Determine the (X, Y) coordinate at the center of the cell enclosing the given text.  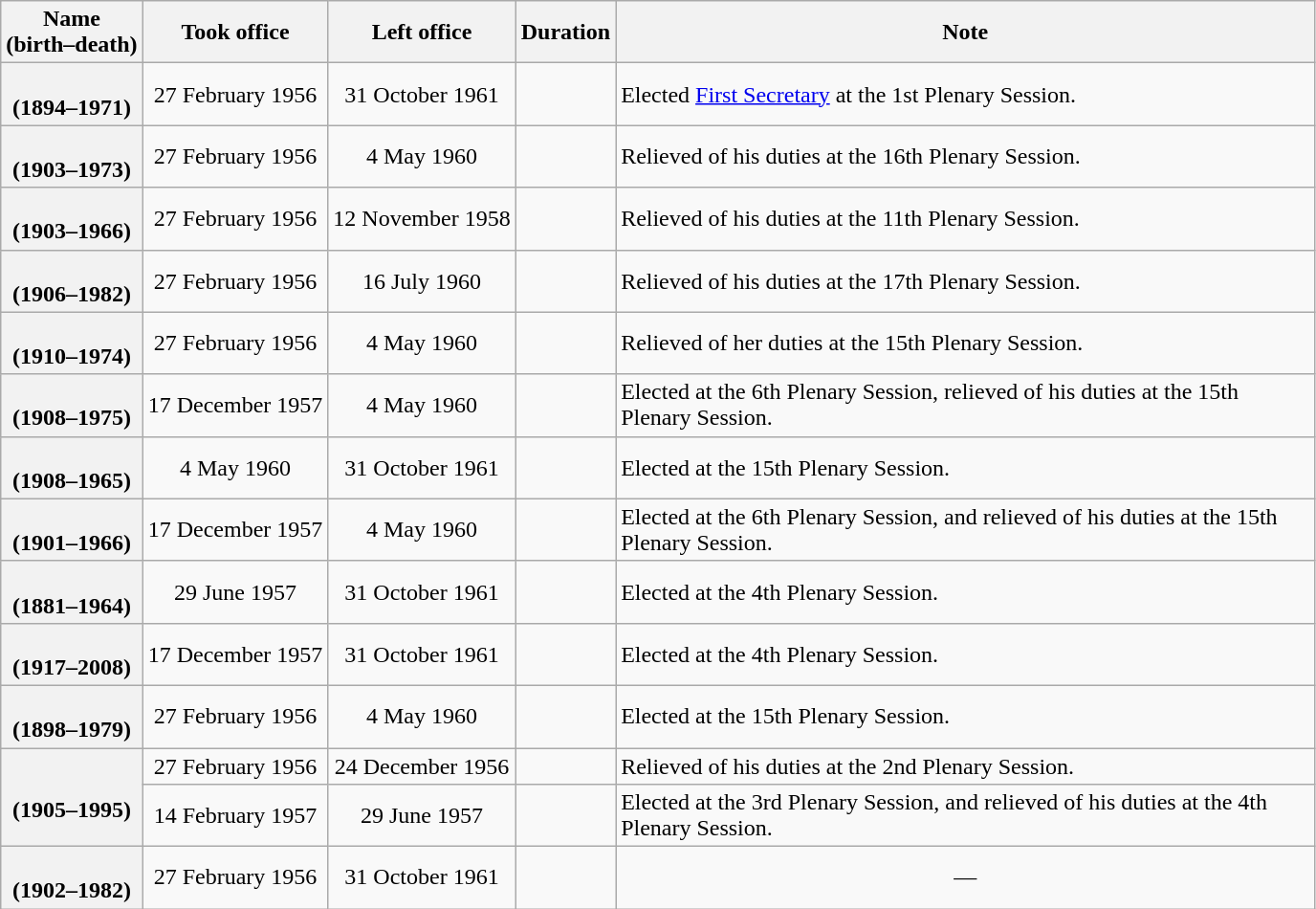
Duration (565, 33)
Left office (422, 33)
(1906–1982) (72, 281)
Relieved of her duties at the 15th Plenary Session. (966, 343)
14 February 1957 (235, 815)
(1917–2008) (72, 654)
Elected First Secretary at the 1st Plenary Session. (966, 94)
(1908–1965) (72, 467)
Relieved of his duties at the 17th Plenary Session. (966, 281)
— (966, 878)
(1902–1982) (72, 878)
Took office (235, 33)
(1881–1964) (72, 591)
24 December 1956 (422, 766)
Relieved of his duties at the 16th Plenary Session. (966, 157)
Elected at the 6th Plenary Session, and relieved of his duties at the 15th Plenary Session. (966, 530)
(1905–1995) (72, 798)
Relieved of his duties at the 2nd Plenary Session. (966, 766)
Elected at the 6th Plenary Session, relieved of his duties at the 15th Plenary Session. (966, 406)
Relieved of his duties at the 11th Plenary Session. (966, 218)
12 November 1958 (422, 218)
(1903–1973) (72, 157)
(1898–1979) (72, 716)
(1894–1971) (72, 94)
Elected at the 3rd Plenary Session, and relieved of his duties at the 4th Plenary Session. (966, 815)
(1908–1975) (72, 406)
(1901–1966) (72, 530)
16 July 1960 (422, 281)
(1910–1974) (72, 343)
(1903–1966) (72, 218)
Name(birth–death) (72, 33)
Note (966, 33)
